Identify which cell holds the provided text, then report its (x, y) central coordinate. 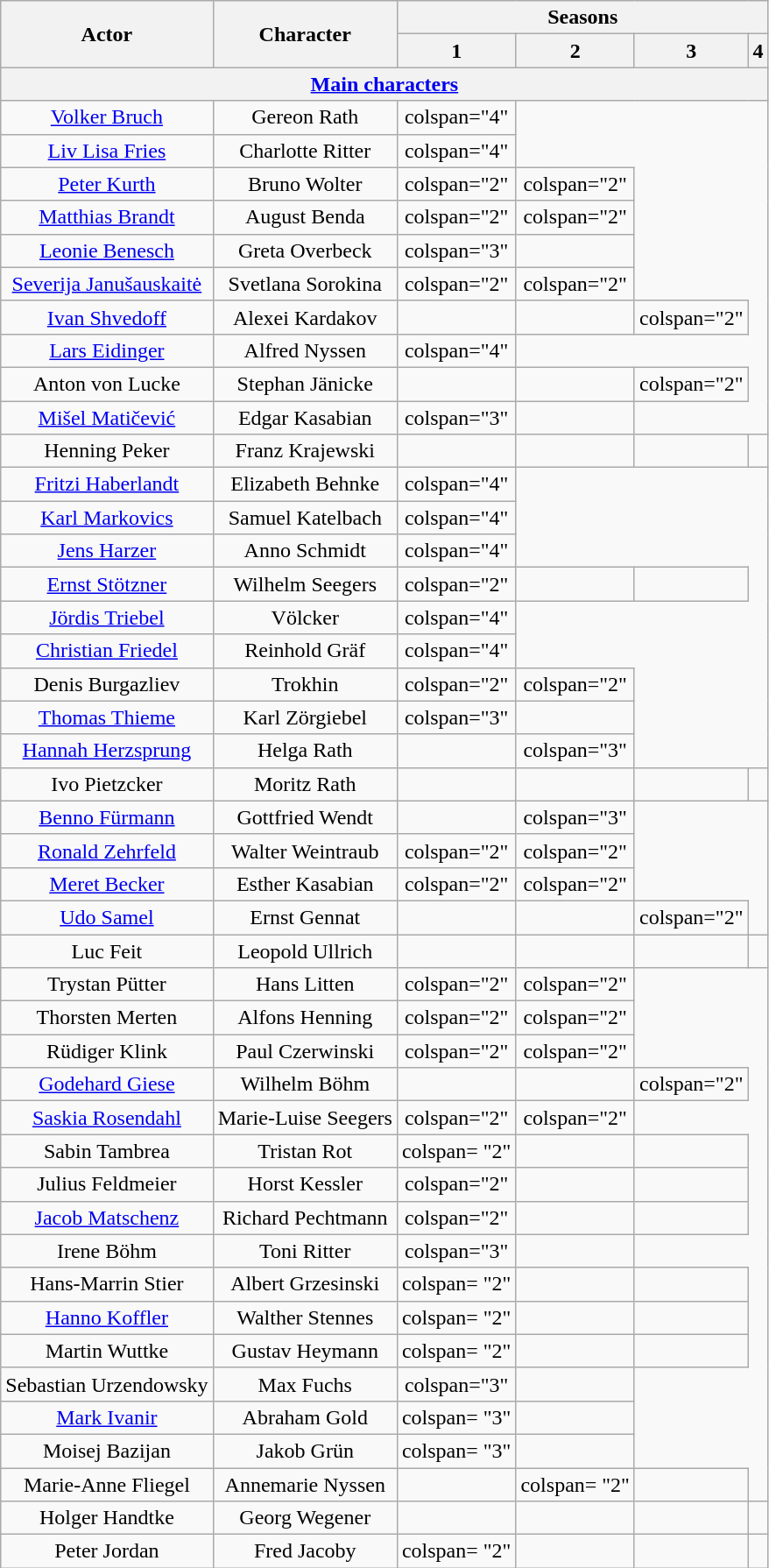
Holger Handtke (107, 1518)
Henning Peker (107, 451)
Character (305, 34)
Severija Janušauskaitė (107, 284)
Hannah Herzsprung (107, 751)
Trokhin (305, 684)
Tristan Rot (305, 1151)
Annemarie Nyssen (305, 1485)
Völcker (305, 618)
Thomas Thieme (107, 717)
Udo Samel (107, 917)
Seasons (582, 18)
Stephan Jänicke (305, 384)
Alfons Henning (305, 1018)
1 (456, 51)
Edgar Kasabian (305, 418)
Mark Ivanir (107, 1417)
Thorsten Merten (107, 1018)
Anno Schmidt (305, 551)
Gustav Heymann (305, 1351)
Karl Markovics (107, 518)
Alexei Kardakov (305, 317)
Charlotte Ritter (305, 151)
Denis Burgazliev (107, 684)
Paul Czerwinski (305, 1051)
Matthias Brandt (107, 217)
Volker Bruch (107, 117)
Esther Kasabian (305, 884)
Peter Kurth (107, 184)
Liv Lisa Fries (107, 151)
August Benda (305, 217)
Franz Krajewski (305, 451)
Ernst Stötzner (107, 584)
Leonie Benesch (107, 251)
Lars Eidinger (107, 350)
Ivan Shvedoff (107, 317)
Helga Rath (305, 751)
Actor (107, 34)
Sabin Tambrea (107, 1151)
Bruno Wolter (305, 184)
Richard Pechtmann (305, 1218)
Georg Wegener (305, 1518)
Hans-Marrin Stier (107, 1284)
Jacob Matschenz (107, 1218)
Marie-Luise Seegers (305, 1118)
Svetlana Sorokina (305, 284)
Marie-Anne Fliegel (107, 1485)
Benno Fürmann (107, 817)
4 (758, 51)
Max Fuchs (305, 1384)
Anton von Lucke (107, 384)
Fred Jacoby (305, 1551)
Walter Weintraub (305, 851)
Reinhold Gräf (305, 651)
Moritz Rath (305, 784)
Irene Böhm (107, 1251)
Martin Wuttke (107, 1351)
Ernst Gennat (305, 917)
2 (575, 51)
Gottfried Wendt (305, 817)
Main characters (384, 84)
Moisej Bazijan (107, 1451)
Luc Feit (107, 950)
Christian Friedel (107, 651)
Peter Jordan (107, 1551)
Jakob Grün (305, 1451)
Karl Zörgiebel (305, 717)
Elizabeth Behnke (305, 484)
Wilhelm Böhm (305, 1084)
Julius Feldmeier (107, 1184)
Walther Stennes (305, 1317)
Ronald Zehrfeld (107, 851)
Samuel Katelbach (305, 518)
Trystan Pütter (107, 985)
Toni Ritter (305, 1251)
Greta Overbeck (305, 251)
Hans Litten (305, 985)
Meret Becker (107, 884)
Leopold Ullrich (305, 950)
Jördis Triebel (107, 618)
3 (691, 51)
Fritzi Haberlandt (107, 484)
Albert Grzesinski (305, 1284)
Gereon Rath (305, 117)
Saskia Rosendahl (107, 1118)
Ivo Pietzcker (107, 784)
Sebastian Urzendowsky (107, 1384)
Hanno Koffler (107, 1317)
Abraham Gold (305, 1417)
Horst Kessler (305, 1184)
Alfred Nyssen (305, 350)
Godehard Giese (107, 1084)
Wilhelm Seegers (305, 584)
Rüdiger Klink (107, 1051)
Mišel Matičević (107, 418)
Jens Harzer (107, 551)
